Detect which cell encompasses the target text, then output its (x, y) center coordinate. 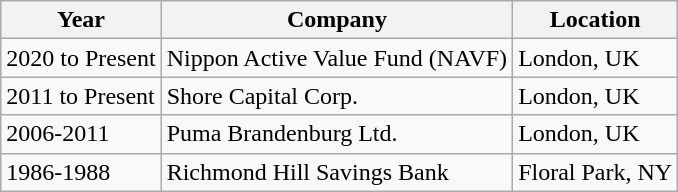
Year (81, 20)
Company (337, 20)
Nippon Active Value Fund (NAVF) (337, 58)
2020 to Present (81, 58)
2011 to Present (81, 96)
Shore Capital Corp. (337, 96)
2006-2011 (81, 134)
Location (596, 20)
Puma Brandenburg Ltd. (337, 134)
Floral Park, NY (596, 172)
1986-1988 (81, 172)
Richmond Hill Savings Bank (337, 172)
